Identify which cell holds the provided text, then report its (x, y) central coordinate. 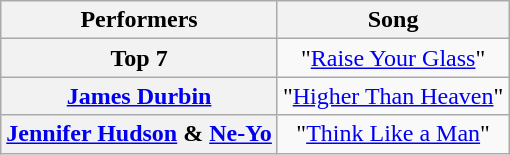
"Raise Your Glass" (392, 58)
"Higher Than Heaven" (392, 96)
James Durbin (140, 96)
Performers (140, 20)
Jennifer Hudson & Ne-Yo (140, 134)
Top 7 (140, 58)
"Think Like a Man" (392, 134)
Song (392, 20)
